Determine the (X, Y) coordinate at the center of the cell enclosing the given text.  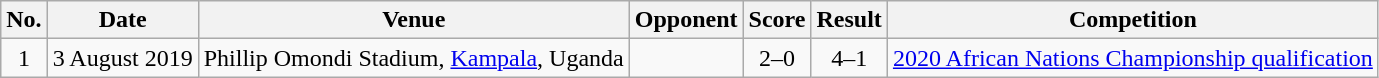
3 August 2019 (122, 58)
Opponent (686, 20)
4–1 (849, 58)
2–0 (777, 58)
Date (122, 20)
Result (849, 20)
1 (24, 58)
2020 African Nations Championship qualification (1132, 58)
Venue (414, 20)
Score (777, 20)
Phillip Omondi Stadium, Kampala, Uganda (414, 58)
No. (24, 20)
Competition (1132, 20)
